Find where the given text appears and provide that cell's center as [X, Y] coordinate. 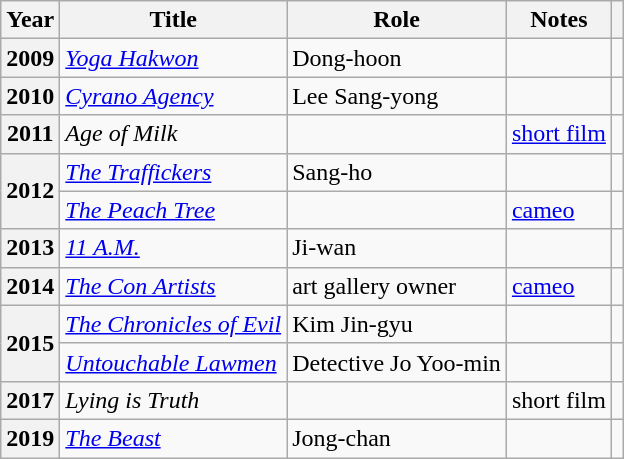
2019 [30, 438]
Lee Sang-yong [397, 96]
Untouchable Lawmen [174, 362]
2011 [30, 134]
Age of Milk [174, 134]
Title [174, 20]
Year [30, 20]
The Chronicles of Evil [174, 324]
2013 [30, 248]
Cyrano Agency [174, 96]
2017 [30, 400]
Yoga Hakwon [174, 58]
Detective Jo Yoo-min [397, 362]
Notes [558, 20]
2015 [30, 343]
Dong-hoon [397, 58]
Role [397, 20]
art gallery owner [397, 286]
Ji-wan [397, 248]
The Beast [174, 438]
Kim Jin-gyu [397, 324]
The Traffickers [174, 172]
2010 [30, 96]
Sang-ho [397, 172]
The Peach Tree [174, 210]
Lying is Truth [174, 400]
2009 [30, 58]
11 A.M. [174, 248]
2012 [30, 191]
2014 [30, 286]
The Con Artists [174, 286]
Jong-chan [397, 438]
